Scan for the cell matching the given text and deliver its [X, Y] coordinate at center. 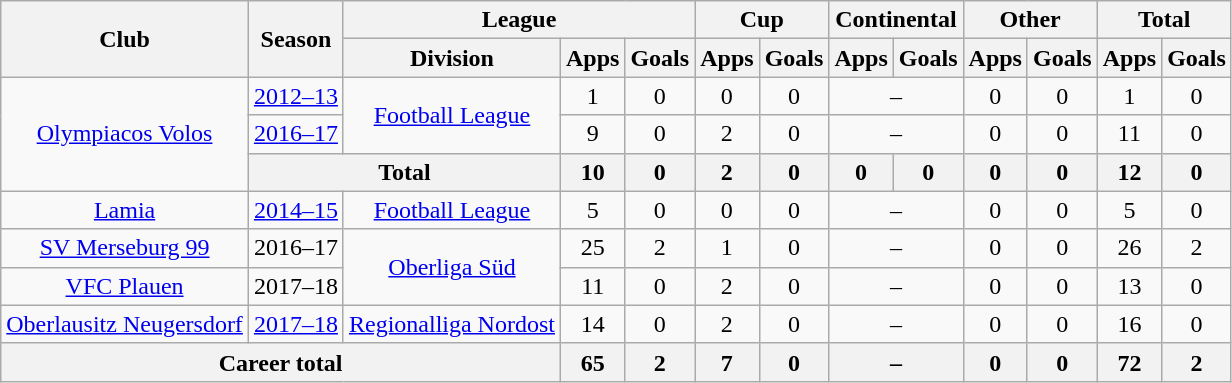
2014–15 [296, 210]
16 [1129, 324]
9 [592, 134]
Season [296, 39]
13 [1129, 286]
Career total [281, 362]
65 [592, 362]
Division [452, 58]
VFC Plauen [125, 286]
Regionalliga Nordost [452, 324]
26 [1129, 248]
League [518, 20]
Oberlausitz Neugersdorf [125, 324]
12 [1129, 172]
SV Merseburg 99 [125, 248]
14 [592, 324]
Continental [896, 20]
Oberliga Süd [452, 267]
Lamia [125, 210]
2012–13 [296, 96]
10 [592, 172]
Other [1030, 20]
25 [592, 248]
72 [1129, 362]
Olympiacos Volos [125, 134]
Cup [762, 20]
7 [727, 362]
Club [125, 39]
